Detect which cell encompasses the target text, then output its [x, y] center coordinate. 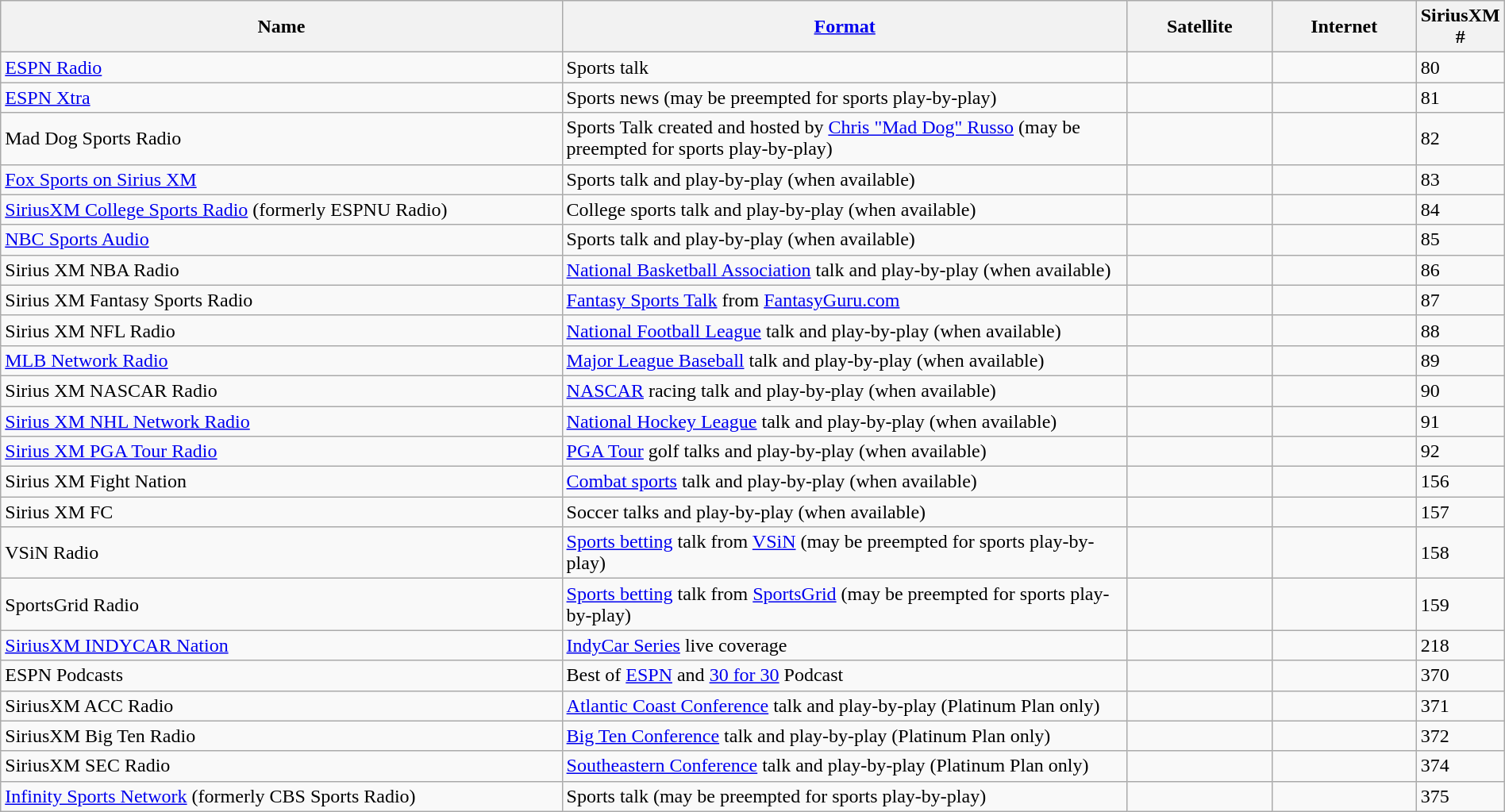
Sports news (may be preempted for sports play-by-play) [845, 98]
371 [1461, 706]
90 [1461, 391]
IndyCar Series live coverage [845, 645]
Sports betting talk from SportsGrid (may be preempted for sports play-by-play) [845, 605]
Best of ESPN and 30 for 30 Podcast [845, 675]
National Football League talk and play-by-play (when available) [845, 330]
Infinity Sports Network (formerly CBS Sports Radio) [281, 796]
SiriusXM INDYCAR Nation [281, 645]
80 [1461, 67]
81 [1461, 98]
370 [1461, 675]
Soccer talks and play-by-play (when available) [845, 512]
Sports Talk created and hosted by Chris "Mad Dog" Russo (may be preempted for sports play-by-play) [845, 138]
Combat sports talk and play-by-play (when available) [845, 482]
91 [1461, 421]
SiriusXM College Sports Radio (formerly ESPNU Radio) [281, 210]
Big Ten Conference talk and play-by-play (Platinum Plan only) [845, 736]
Sports talk (may be preempted for sports play-by-play) [845, 796]
Sirius XM PGA Tour Radio [281, 452]
Southeastern Conference talk and play-by-play (Platinum Plan only) [845, 766]
Fantasy Sports Talk from FantasyGuru.com [845, 300]
College sports talk and play-by-play (when available) [845, 210]
374 [1461, 766]
87 [1461, 300]
156 [1461, 482]
Sirius XM NASCAR Radio [281, 391]
ESPN Xtra [281, 98]
Sports betting talk from VSiN (may be preempted for sports play-by-play) [845, 552]
89 [1461, 360]
SiriusXM Big Ten Radio [281, 736]
NBC Sports Audio [281, 240]
372 [1461, 736]
92 [1461, 452]
85 [1461, 240]
SiriusXM SEC Radio [281, 766]
National Hockey League talk and play-by-play (when available) [845, 421]
159 [1461, 605]
Fox Sports on Sirius XM [281, 179]
84 [1461, 210]
Internet [1344, 27]
ESPN Podcasts [281, 675]
86 [1461, 270]
Sirius XM NFL Radio [281, 330]
VSiN Radio [281, 552]
375 [1461, 796]
83 [1461, 179]
PGA Tour golf talks and play-by-play (when available) [845, 452]
Sirius XM Fight Nation [281, 482]
SiriusXM # [1461, 27]
MLB Network Radio [281, 360]
Major League Baseball talk and play-by-play (when available) [845, 360]
158 [1461, 552]
SiriusXM ACC Radio [281, 706]
ESPN Radio [281, 67]
Atlantic Coast Conference talk and play-by-play (Platinum Plan only) [845, 706]
218 [1461, 645]
Sirius XM FC [281, 512]
Sirius XM NBA Radio [281, 270]
157 [1461, 512]
Format [845, 27]
Mad Dog Sports Radio [281, 138]
SportsGrid Radio [281, 605]
Satellite [1199, 27]
Name [281, 27]
Sirius XM Fantasy Sports Radio [281, 300]
Sirius XM NHL Network Radio [281, 421]
National Basketball Association talk and play-by-play (when available) [845, 270]
Sports talk [845, 67]
88 [1461, 330]
NASCAR racing talk and play-by-play (when available) [845, 391]
82 [1461, 138]
